For the text-containing cell, return its midpoint in [x, y] coordinate format. 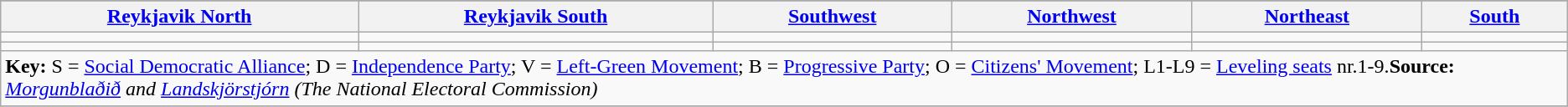
Southwest [833, 17]
South [1495, 17]
Reykjavik North [179, 17]
Northwest [1072, 17]
Northeast [1307, 17]
Reykjavik South [536, 17]
